Locate the cell with the specified text and output its (x, y) center coordinate. 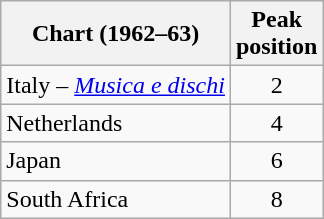
Japan (116, 161)
8 (276, 199)
4 (276, 123)
Chart (1962–63) (116, 34)
South Africa (116, 199)
6 (276, 161)
2 (276, 85)
Italy – Musica e dischi (116, 85)
Peakposition (276, 34)
Netherlands (116, 123)
